Return the [x, y] coordinate for the center point of the cell that contains the specified text.  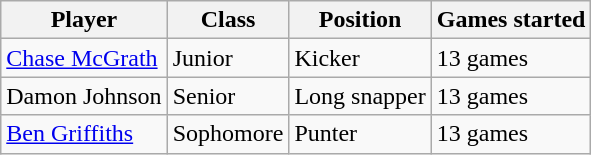
Games started [511, 20]
Senior [228, 96]
Damon Johnson [84, 96]
Chase McGrath [84, 58]
Kicker [360, 58]
Player [84, 20]
Punter [360, 134]
Junior [228, 58]
Long snapper [360, 96]
Position [360, 20]
Sophomore [228, 134]
Class [228, 20]
Ben Griffiths [84, 134]
